For the text-containing cell, return its midpoint in (x, y) coordinate format. 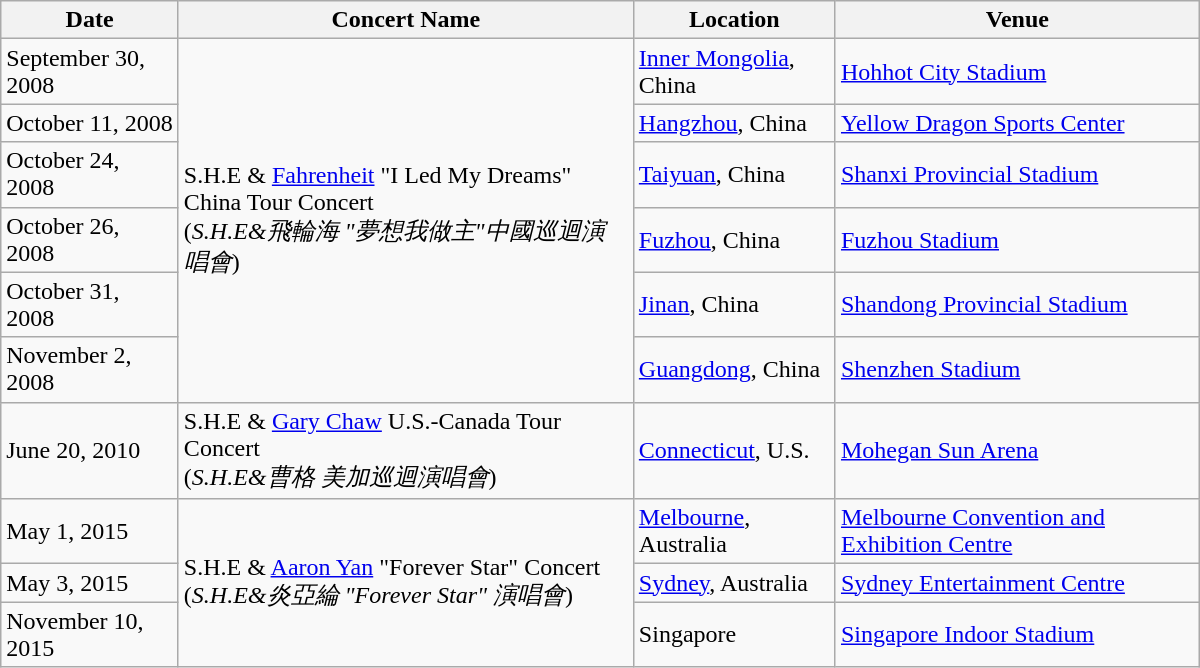
June 20, 2010 (90, 450)
October 24, 2008 (90, 174)
May 1, 2015 (90, 532)
Shandong Provincial Stadium (1017, 304)
Venue (1017, 20)
Shanxi Provincial Stadium (1017, 174)
Melbourne Convention and Exhibition Centre (1017, 532)
November 2, 2008 (90, 370)
Fuzhou, China (734, 240)
October 11, 2008 (90, 123)
October 31, 2008 (90, 304)
S.H.E & Gary Chaw U.S.-Canada Tour Concert(S.H.E&曹格 美加巡迴演唱會) (406, 450)
Mohegan Sun Arena (1017, 450)
Yellow Dragon Sports Center (1017, 123)
September 30, 2008 (90, 72)
Guangdong, China (734, 370)
October 26, 2008 (90, 240)
Fuzhou Stadium (1017, 240)
November 10, 2015 (90, 634)
Date (90, 20)
Sydney Entertainment Centre (1017, 583)
Location (734, 20)
Concert Name (406, 20)
Sydney, Australia (734, 583)
Hohhot City Stadium (1017, 72)
Singapore (734, 634)
Connecticut, U.S. (734, 450)
Jinan, China (734, 304)
Hangzhou, China (734, 123)
Taiyuan, China (734, 174)
Inner Mongolia, China (734, 72)
S.H.E & Aaron Yan "Forever Star" Concert(S.H.E&炎亞綸 "Forever Star" 演唱會) (406, 583)
Melbourne, Australia (734, 532)
Singapore Indoor Stadium (1017, 634)
S.H.E & Fahrenheit "I Led My Dreams" China Tour Concert(S.H.E&飛輪海 "夢想我做主"中國巡迴演唱會) (406, 220)
Shenzhen Stadium (1017, 370)
May 3, 2015 (90, 583)
